Search for the cell housing the specified text and yield its (x, y) center coordinate. 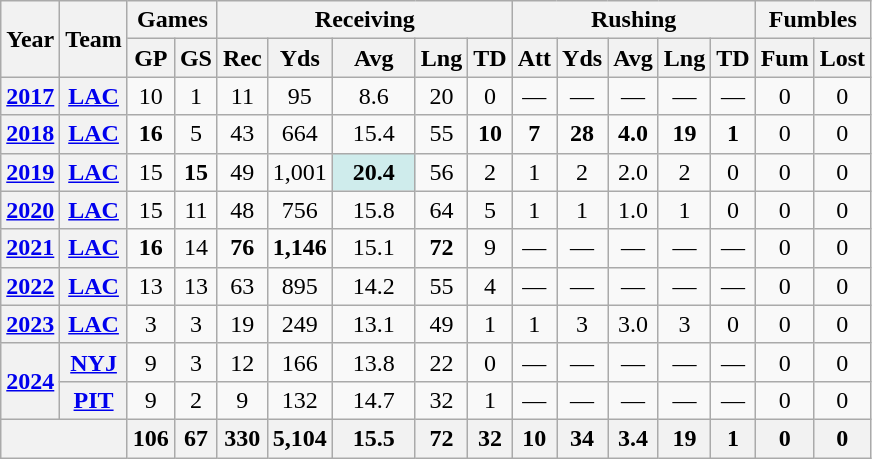
Fumbles (812, 20)
2018 (30, 134)
Fum (784, 58)
7 (534, 134)
Year (30, 39)
Lost (842, 58)
Att (534, 58)
48 (242, 210)
Games (172, 20)
GS (196, 58)
15.4 (374, 134)
PIT (94, 400)
2020 (30, 210)
1.0 (634, 210)
166 (300, 362)
95 (300, 96)
4.0 (634, 134)
15.8 (374, 210)
20.4 (374, 172)
22 (441, 362)
43 (242, 134)
76 (242, 248)
664 (300, 134)
106 (150, 438)
56 (441, 172)
330 (242, 438)
14 (196, 248)
63 (242, 286)
20 (441, 96)
2017 (30, 96)
3.4 (634, 438)
NYJ (94, 362)
8.6 (374, 96)
15.1 (374, 248)
15.5 (374, 438)
Rushing (634, 20)
13.1 (374, 324)
4 (490, 286)
756 (300, 210)
Receiving (364, 20)
67 (196, 438)
12 (242, 362)
2021 (30, 248)
GP (150, 58)
1,146 (300, 248)
64 (441, 210)
249 (300, 324)
2024 (30, 381)
28 (582, 134)
2019 (30, 172)
Team (94, 39)
3.0 (634, 324)
13.8 (374, 362)
2.0 (634, 172)
2022 (30, 286)
14.7 (374, 400)
895 (300, 286)
34 (582, 438)
Rec (242, 58)
132 (300, 400)
14.2 (374, 286)
1,001 (300, 172)
5,104 (300, 438)
2023 (30, 324)
